Determine the (X, Y) coordinate at the center of the cell enclosing the given text.  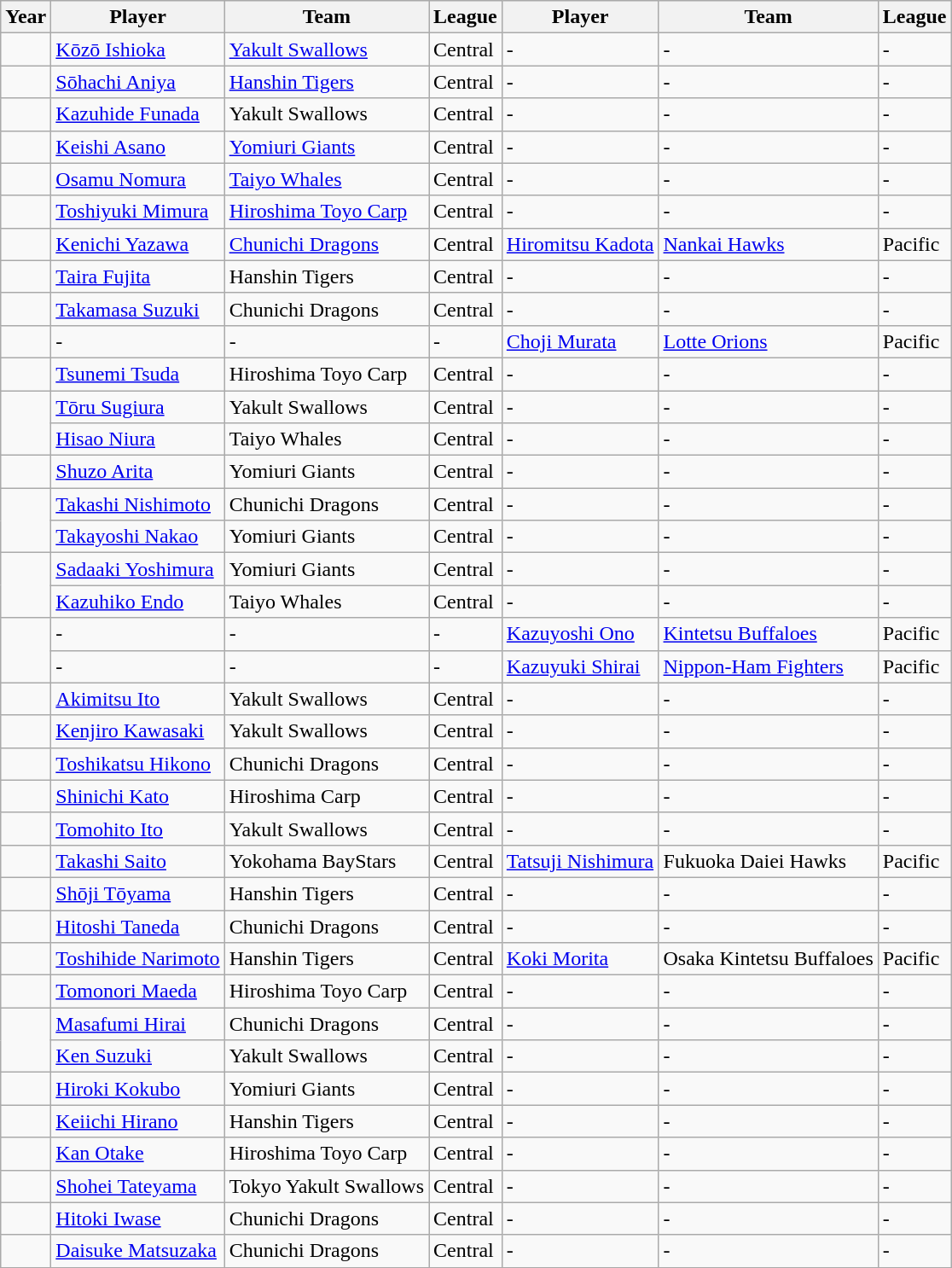
Hisao Niura (138, 439)
Takayoshi Nakao (138, 537)
Ken Suzuki (138, 1056)
Kan Otake (138, 1154)
Masafumi Hirai (138, 1024)
Tsunemi Tsuda (138, 374)
Koki Morita (580, 959)
Taira Fujita (138, 276)
Sadaaki Yoshimura (138, 569)
Tokyo Yakult Swallows (326, 1186)
Nippon-Ham Fighters (768, 666)
Year (26, 17)
Shohei Tateyama (138, 1186)
Daisuke Matsuzaka (138, 1251)
Hiroki Kokubo (138, 1089)
Toshikatsu Hikono (138, 764)
Shinichi Kato (138, 796)
Tatsuji Nishimura (580, 861)
Shuzo Arita (138, 472)
Tōru Sugiura (138, 407)
Hiroshima Carp (326, 796)
Nankai Hawks (768, 244)
Kenichi Yazawa (138, 244)
Kazuyoshi Ono (580, 634)
Hiromitsu Kadota (580, 244)
Lotte Orions (768, 341)
Kazuhide Funada (138, 114)
Keishi Asano (138, 147)
Toshiyuki Mimura (138, 212)
Takashi Saito (138, 861)
Hitoshi Taneda (138, 926)
Hitoki Iwase (138, 1219)
Toshihide Narimoto (138, 959)
Osamu Nomura (138, 179)
Takashi Nishimoto (138, 504)
Akimitsu Ito (138, 699)
Keiichi Hirano (138, 1121)
Sōhachi Aniya (138, 82)
Osaka Kintetsu Buffaloes (768, 959)
Shōji Tōyama (138, 893)
Fukuoka Daiei Hawks (768, 861)
Kazuhiko Endo (138, 602)
Takamasa Suzuki (138, 309)
Tomonori Maeda (138, 992)
Yokohama BayStars (326, 861)
Kōzō Ishioka (138, 49)
Tomohito Ito (138, 829)
Kazuyuki Shirai (580, 666)
Choji Murata (580, 341)
Kintetsu Buffaloes (768, 634)
Kenjiro Kawasaki (138, 731)
